Return [x, y] of the center of cell containing provided text 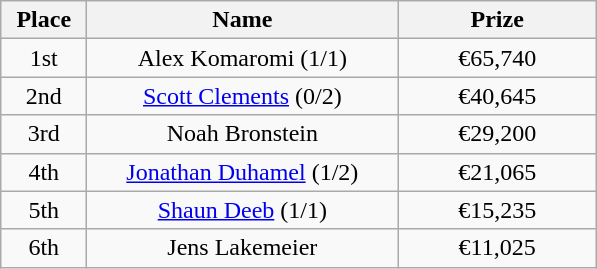
5th [44, 210]
Jonathan Duhamel (1/2) [242, 172]
€65,740 [498, 58]
Jens Lakemeier [242, 248]
6th [44, 248]
€21,065 [498, 172]
€11,025 [498, 248]
€15,235 [498, 210]
2nd [44, 96]
Shaun Deeb (1/1) [242, 210]
Prize [498, 20]
1st [44, 58]
3rd [44, 134]
Place [44, 20]
4th [44, 172]
€29,200 [498, 134]
Name [242, 20]
Scott Clements (0/2) [242, 96]
€40,645 [498, 96]
Noah Bronstein [242, 134]
Alex Komaromi (1/1) [242, 58]
